Return (x, y) of the center of cell containing provided text 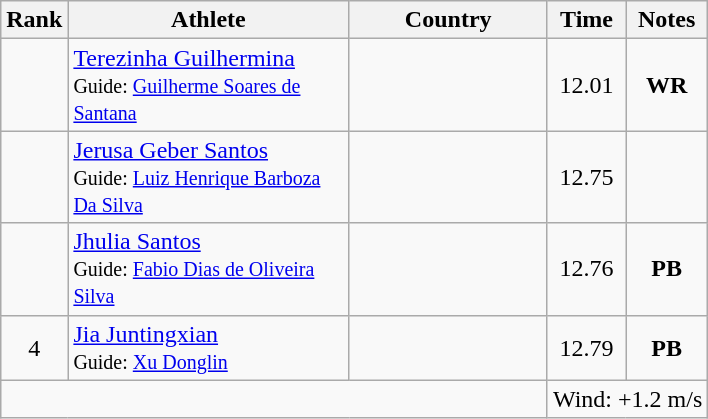
Rank (34, 20)
Athlete (208, 20)
Jhulia SantosGuide: Fabio Dias de Oliveira Silva (208, 269)
12.01 (586, 85)
12.79 (586, 348)
Terezinha GuilherminaGuide: Guilherme Soares de Santana (208, 85)
12.76 (586, 269)
Time (586, 20)
12.75 (586, 177)
4 (34, 348)
Notes (667, 20)
Jia JuntingxianGuide: Xu Donglin (208, 348)
Wind: +1.2 m/s (627, 399)
Jerusa Geber SantosGuide: Luiz Henrique Barboza Da Silva (208, 177)
WR (667, 85)
Country (448, 20)
